Locate the cell with the specified text and output its (x, y) center coordinate. 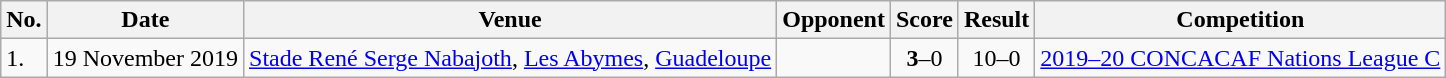
Date (145, 20)
No. (24, 20)
Stade René Serge Nabajoth, Les Abymes, Guadeloupe (510, 58)
2019–20 CONCACAF Nations League C (1240, 58)
10–0 (996, 58)
Venue (510, 20)
Result (996, 20)
Opponent (834, 20)
Score (924, 20)
Competition (1240, 20)
19 November 2019 (145, 58)
3–0 (924, 58)
1. (24, 58)
